Locate the cell with the specified text and output its (x, y) center coordinate. 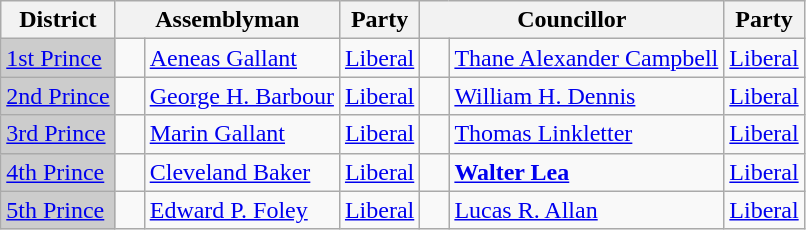
5th Prince (58, 210)
District (58, 20)
4th Prince (58, 172)
Assemblyman (227, 20)
Marin Gallant (242, 134)
Cleveland Baker (242, 172)
Thane Alexander Campbell (586, 58)
Walter Lea (586, 172)
3rd Prince (58, 134)
Councillor (572, 20)
1st Prince (58, 58)
Lucas R. Allan (586, 210)
Edward P. Foley (242, 210)
George H. Barbour (242, 96)
William H. Dennis (586, 96)
Thomas Linkletter (586, 134)
Aeneas Gallant (242, 58)
2nd Prince (58, 96)
